Return [X, Y] of the center of cell containing provided text 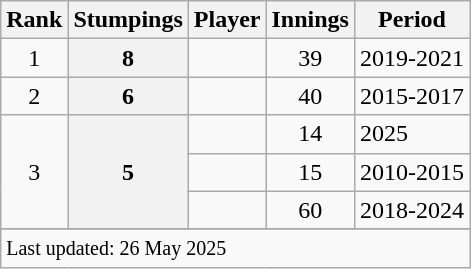
Player [227, 20]
2019-2021 [412, 58]
Rank [34, 20]
2010-2015 [412, 172]
2015-2017 [412, 96]
Stumpings [128, 20]
Period [412, 20]
8 [128, 58]
2 [34, 96]
5 [128, 172]
3 [34, 172]
6 [128, 96]
Innings [310, 20]
60 [310, 210]
1 [34, 58]
Last updated: 26 May 2025 [236, 248]
40 [310, 96]
39 [310, 58]
2025 [412, 134]
2018-2024 [412, 210]
15 [310, 172]
14 [310, 134]
